Identify which cell holds the provided text, then report its (x, y) central coordinate. 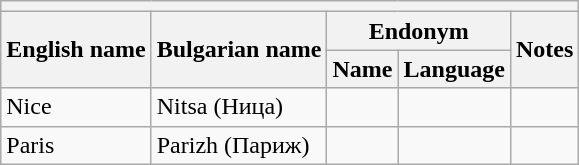
Notes (544, 50)
Bulgarian name (239, 50)
Nitsa (Ница) (239, 107)
Nice (76, 107)
Parizh (Париж) (239, 145)
English name (76, 50)
Paris (76, 145)
Name (362, 69)
Language (454, 69)
Endonym (418, 31)
